Scan for the cell matching the given text and deliver its (X, Y) coordinate at center. 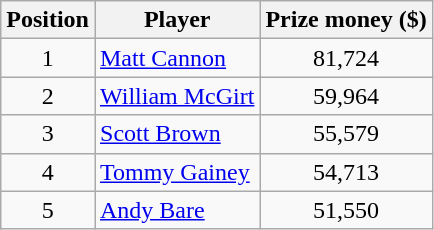
55,579 (346, 134)
51,550 (346, 210)
William McGirt (176, 96)
Tommy Gainey (176, 172)
2 (48, 96)
3 (48, 134)
Position (48, 20)
81,724 (346, 58)
Andy Bare (176, 210)
59,964 (346, 96)
Scott Brown (176, 134)
4 (48, 172)
Matt Cannon (176, 58)
Prize money ($) (346, 20)
Player (176, 20)
1 (48, 58)
54,713 (346, 172)
5 (48, 210)
